Capture the cell that displays the provided text and extract its [X, Y] central coordinate. 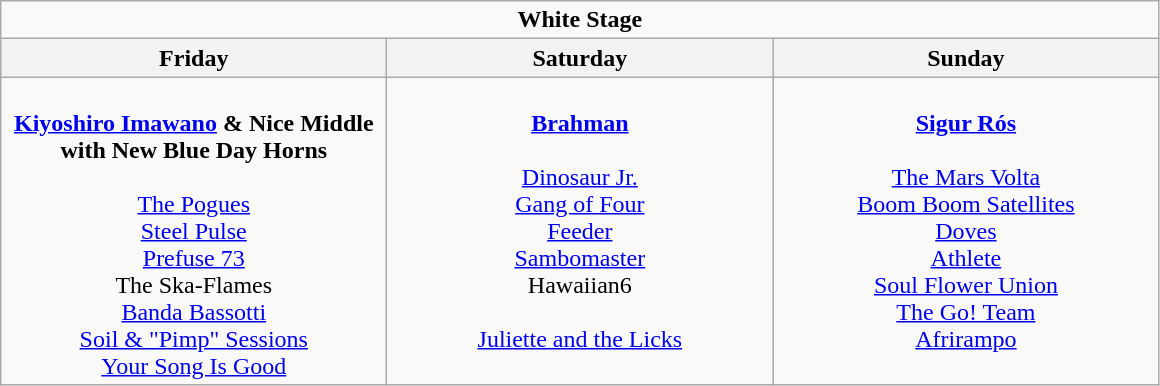
Sunday [966, 58]
Friday [194, 58]
White Stage [580, 20]
Saturday [580, 58]
Brahman Dinosaur Jr. Gang of Four Feeder Sambomaster Hawaiian6 Juliette and the Licks [580, 231]
Sigur Rós The Mars Volta Boom Boom Satellites Doves Athlete Soul Flower Union The Go! Team Afrirampo [966, 231]
